Extract the [X, Y] coordinate from the center of the cell holding the provided text.  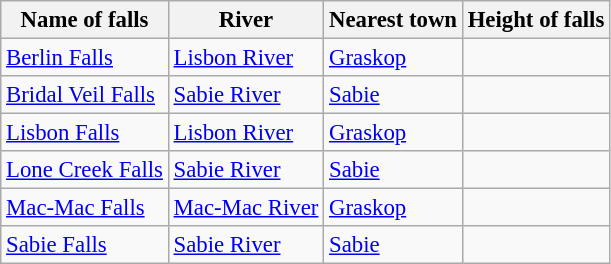
Name of falls [85, 20]
Lone Creek Falls [85, 170]
Mac-Mac Falls [85, 208]
Berlin Falls [85, 58]
Mac-Mac River [246, 208]
Sabie Falls [85, 245]
Nearest town [394, 20]
Bridal Veil Falls [85, 95]
River [246, 20]
Height of falls [536, 20]
Lisbon Falls [85, 133]
